For the text-containing cell, return its midpoint in (X, Y) coordinate format. 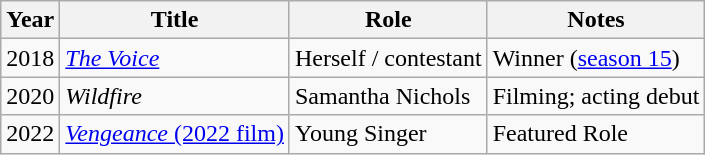
Winner (season 15) (596, 58)
Wildfire (175, 96)
The Voice (175, 58)
Herself / contestant (388, 58)
2018 (30, 58)
Year (30, 20)
Young Singer (388, 134)
2020 (30, 96)
Vengeance (2022 film) (175, 134)
Notes (596, 20)
Role (388, 20)
Filming; acting debut (596, 96)
Featured Role (596, 134)
2022 (30, 134)
Title (175, 20)
Samantha Nichols (388, 96)
